Search for the cell housing the specified text and yield its [x, y] center coordinate. 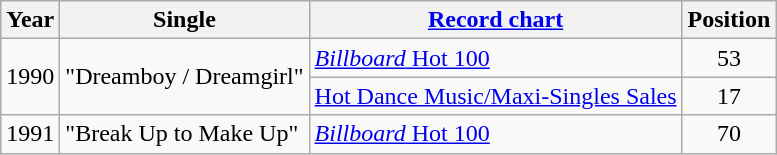
Single [184, 20]
1991 [30, 134]
17 [729, 96]
53 [729, 58]
"Dreamboy / Dreamgirl" [184, 77]
Year [30, 20]
"Break Up to Make Up" [184, 134]
Record chart [496, 20]
Hot Dance Music/Maxi-Singles Sales [496, 96]
70 [729, 134]
1990 [30, 77]
Position [729, 20]
